Determine the [x, y] coordinate at the center of the cell enclosing the given text.  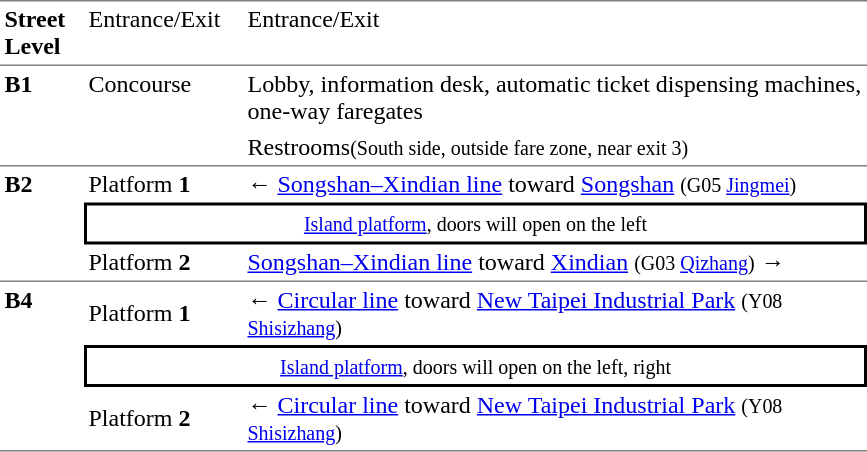
← Songshan–Xindian line toward Songshan (G05 Jingmei) [555, 184]
Concourse [164, 116]
Songshan–Xindian line toward Xindian (G03 Qizhang) → [555, 263]
Island platform, doors will open on the left [476, 223]
Restrooms(South side, outside fare zone, near exit 3) [555, 148]
Lobby, information desk, automatic ticket dispensing machines, one-way faregates [555, 98]
Street Level [42, 33]
B2 [42, 224]
B1 [42, 116]
Island platform, doors will open on the left, right [476, 366]
B4 [42, 367]
